Provide the [X, Y] coordinate of the cell's center where the given text is located.  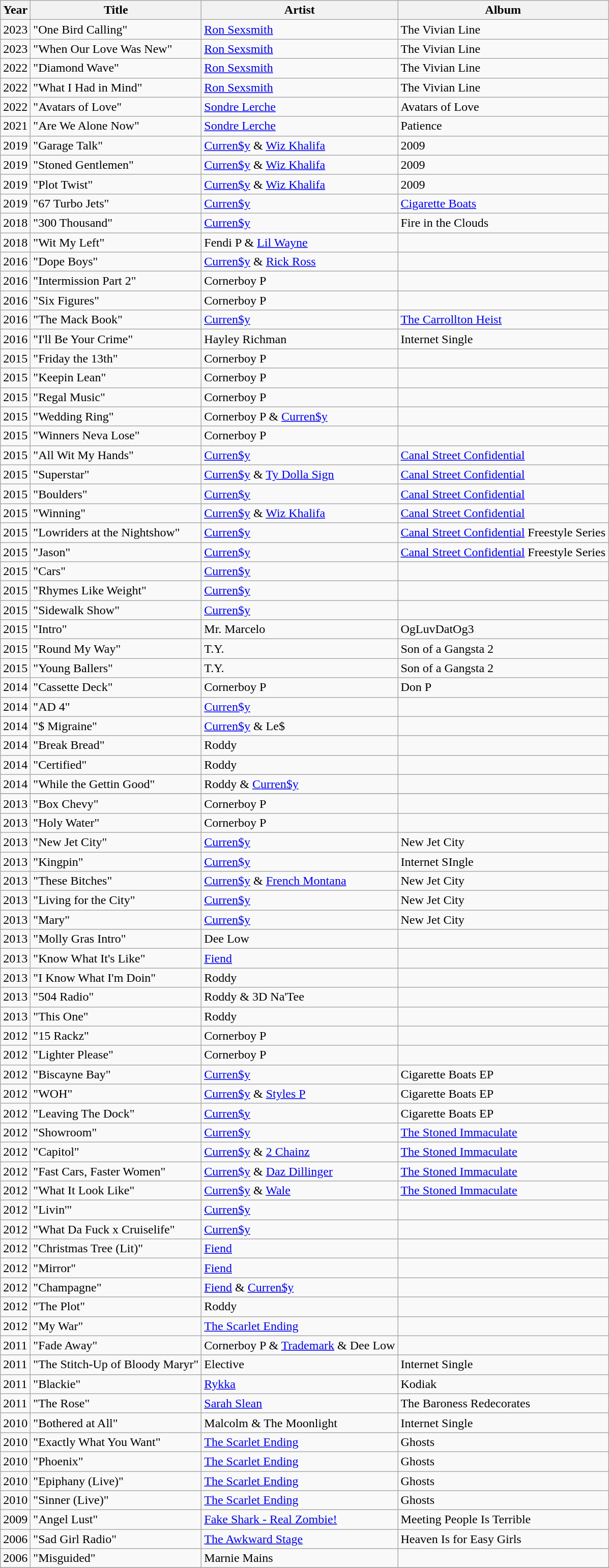
"Are We Alone Now" [116, 126]
"Young Ballers" [116, 668]
"The Plot" [116, 1307]
Heaven Is for Easy Girls [503, 1539]
Marnie Mains [300, 1558]
Avatars of Love [503, 107]
Elective [300, 1365]
"Christmas Tree (Lit)" [116, 1249]
"While the Gettin Good" [116, 784]
"Misguided" [116, 1558]
"Epiphany (Live)" [116, 1481]
Title [116, 10]
"Break Bread" [116, 745]
"Cassette Deck" [116, 687]
"Rhymes Like Weight" [116, 591]
Album [503, 10]
"Stoned Gentlemen" [116, 165]
"Champagne" [116, 1287]
"Avatars of Love" [116, 107]
Curren$y & Rick Ross [300, 262]
Curren$y & 2 Chainz [300, 1152]
"Bothered at All" [116, 1423]
"Certified" [116, 765]
"The Rose" [116, 1403]
"Livin'" [116, 1210]
"Know What It's Like" [116, 958]
"Winners Neva Lose" [116, 436]
"Fade Away" [116, 1345]
Cornerboy P & Curren$y [300, 416]
"Round My Way" [116, 649]
"I Know What I'm Doin" [116, 978]
"Regal Music" [116, 397]
"300 Thousand" [116, 223]
"Intro" [116, 629]
"Box Chevy" [116, 803]
"Superstar" [116, 474]
Curren$y & Daz Dillinger [300, 1171]
"WOH" [116, 1094]
"What It Look Like" [116, 1191]
"Holy Water" [116, 823]
Internet SIngle [503, 862]
Fake Shark - Real Zombie! [300, 1520]
"Living for the City" [116, 900]
"Leaving The Dock" [116, 1113]
"What I Had in Mind" [116, 87]
"Wit My Left" [116, 243]
"Sidewalk Show" [116, 610]
Hayley Richman [300, 339]
The Baroness Redecorates [503, 1403]
"Boulders" [116, 494]
Cornerboy P & Trademark & Dee Low [300, 1345]
"What Da Fuck x Cruiselife" [116, 1229]
Fire in the Clouds [503, 223]
"Cars" [116, 571]
"Friday the 13th" [116, 358]
"New Jet City" [116, 842]
Curren$y & Le$ [300, 726]
"Garage Talk" [116, 145]
"Jason" [116, 552]
Don P [503, 687]
"Exactly What You Want" [116, 1442]
Malcolm & The Moonlight [300, 1423]
"15 Rackz" [116, 1036]
"67 Turbo Jets" [116, 203]
"Six Figures" [116, 300]
Year [15, 10]
Dee Low [300, 939]
Fendi P & Lil Wayne [300, 243]
The Carrollton Heist [503, 320]
"Sad Girl Radio" [116, 1539]
"Sinner (Live)" [116, 1500]
Kodiak [503, 1384]
"Plot Twist" [116, 184]
"Intermission Part 2" [116, 281]
2021 [15, 126]
"Keepin Lean" [116, 378]
Roddy & 3D Na'Tee [300, 997]
"Fast Cars, Faster Women" [116, 1171]
"Blackie" [116, 1384]
Artist [300, 10]
"Diamond Wave" [116, 68]
"Mary" [116, 920]
Curren$y & Ty Dolla Sign [300, 474]
Cigarette Boats [503, 203]
"Wedding Ring" [116, 416]
Curren$y & Wale [300, 1191]
"Capitol" [116, 1152]
"These Bitches" [116, 881]
"I'll Be Your Crime" [116, 339]
"When Our Love Was New" [116, 49]
"One Bird Calling" [116, 29]
The Awkward Stage [300, 1539]
"AD 4" [116, 707]
"Angel Lust" [116, 1520]
"Biscayne Bay" [116, 1074]
Patience [503, 126]
"All Wit My Hands" [116, 455]
"Phoenix" [116, 1461]
"This One" [116, 1016]
"504 Radio" [116, 997]
"Kingpin" [116, 862]
OgLuvDatOg3 [503, 629]
Curren$y & Styles P [300, 1094]
Mr. Marcelo [300, 629]
Curren$y & French Montana [300, 881]
"Lowriders at the Nightshow" [116, 532]
Rykka [300, 1384]
Meeting People Is Terrible [503, 1520]
Roddy & Curren$y [300, 784]
"Winning" [116, 513]
Sarah Slean [300, 1403]
"Lighter Please" [116, 1055]
"$ Migraine" [116, 726]
"Showroom" [116, 1132]
"The Mack Book" [116, 320]
"My War" [116, 1326]
"Dope Boys" [116, 262]
"Molly Gras Intro" [116, 939]
"The Stitch-Up of Bloody Maryr" [116, 1365]
Fiend & Curren$y [300, 1287]
"Mirror" [116, 1268]
